For the text-containing cell, return its midpoint in (x, y) coordinate format. 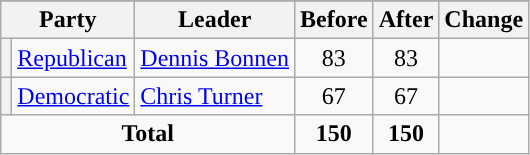
Republican (74, 58)
Dennis Bonnen (215, 58)
Leader (215, 20)
After (406, 20)
Total (148, 134)
Before (334, 20)
Change (484, 20)
Party (68, 20)
Chris Turner (215, 96)
Democratic (74, 96)
